Detect which cell encompasses the target text, then output its (X, Y) center coordinate. 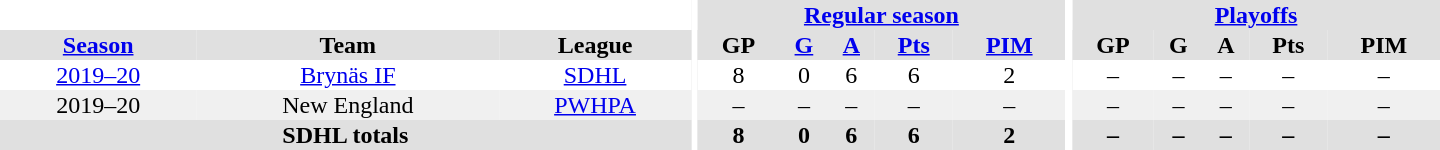
Season (98, 45)
Regular season (882, 15)
League (594, 45)
Playoffs (1256, 15)
PWHPA (594, 105)
New England (348, 105)
Brynäs IF (348, 75)
SDHL totals (346, 135)
SDHL (594, 75)
Team (348, 45)
